Return [x, y] of the center of cell containing provided text 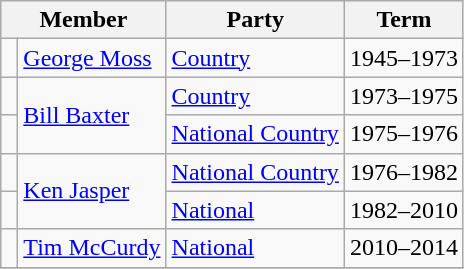
Term [404, 20]
Bill Baxter [92, 115]
Member [84, 20]
2010–2014 [404, 248]
1945–1973 [404, 58]
1976–1982 [404, 172]
Tim McCurdy [92, 248]
Party [255, 20]
1975–1976 [404, 134]
George Moss [92, 58]
1982–2010 [404, 210]
1973–1975 [404, 96]
Ken Jasper [92, 191]
